For the text-containing cell, return its midpoint in [X, Y] coordinate format. 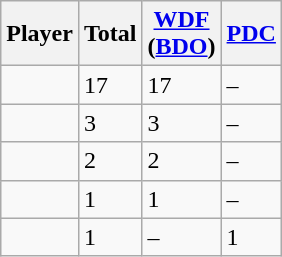
Total [110, 34]
WDF(BDO) [182, 34]
Player [40, 34]
PDC [251, 34]
